Search for the cell housing the specified text and yield its [X, Y] center coordinate. 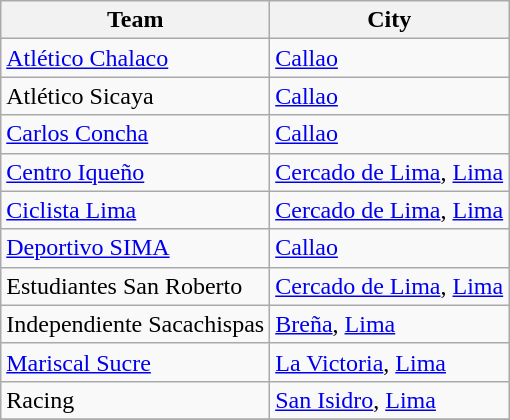
Centro Iqueño [136, 172]
Team [136, 20]
Estudiantes San Roberto [136, 286]
Independiente Sacachispas [136, 324]
City [390, 20]
San Isidro, Lima [390, 400]
Carlos Concha [136, 134]
Atlético Sicaya [136, 96]
Atlético Chalaco [136, 58]
La Victoria, Lima [390, 362]
Breña, Lima [390, 324]
Racing [136, 400]
Mariscal Sucre [136, 362]
Ciclista Lima [136, 210]
Deportivo SIMA [136, 248]
